Scan for the cell matching the given text and deliver its (X, Y) coordinate at center. 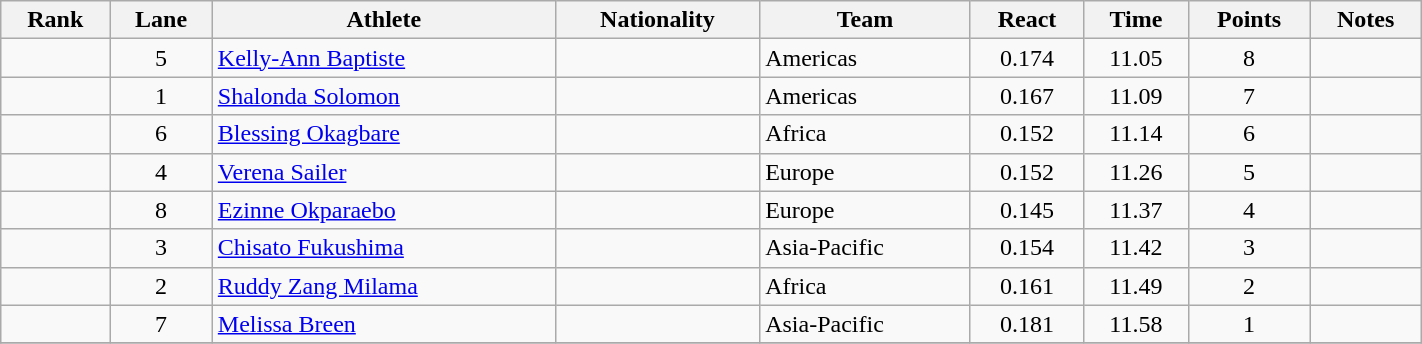
11.37 (1136, 210)
11.58 (1136, 324)
Verena Sailer (384, 172)
Nationality (657, 20)
11.49 (1136, 286)
Shalonda Solomon (384, 96)
11.05 (1136, 58)
0.145 (1026, 210)
Kelly-Ann Baptiste (384, 58)
Notes (1366, 20)
Ezinne Okparaebo (384, 210)
Athlete (384, 20)
0.181 (1026, 324)
11.14 (1136, 134)
0.161 (1026, 286)
11.09 (1136, 96)
Rank (56, 20)
Blessing Okagbare (384, 134)
Melissa Breen (384, 324)
Lane (161, 20)
Time (1136, 20)
Ruddy Zang Milama (384, 286)
Team (866, 20)
0.167 (1026, 96)
11.26 (1136, 172)
11.42 (1136, 248)
Chisato Fukushima (384, 248)
0.154 (1026, 248)
React (1026, 20)
Points (1249, 20)
0.174 (1026, 58)
